Determine the (X, Y) coordinate at the center of the cell enclosing the given text.  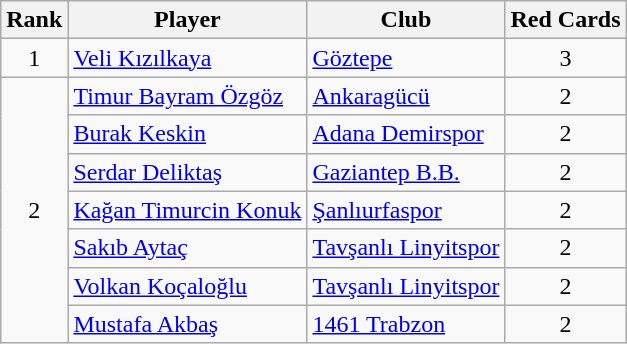
1461 Trabzon (406, 324)
Red Cards (566, 20)
Rank (34, 20)
Burak Keskin (188, 134)
Serdar Deliktaş (188, 172)
Kağan Timurcin Konuk (188, 210)
Ankaragücü (406, 96)
3 (566, 58)
Club (406, 20)
Adana Demirspor (406, 134)
1 (34, 58)
Göztepe (406, 58)
Sakıb Aytaç (188, 248)
Şanlıurfaspor (406, 210)
Volkan Koçaloğlu (188, 286)
Timur Bayram Özgöz (188, 96)
Player (188, 20)
Veli Kızılkaya (188, 58)
Mustafa Akbaş (188, 324)
Gaziantep B.B. (406, 172)
